For the text-containing cell, return its midpoint in (x, y) coordinate format. 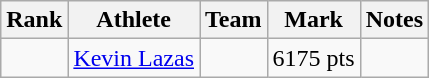
Kevin Lazas (134, 58)
Notes (394, 20)
Team (234, 20)
Mark (314, 20)
6175 pts (314, 58)
Rank (34, 20)
Athlete (134, 20)
